Detect which cell encompasses the target text, then output its [X, Y] center coordinate. 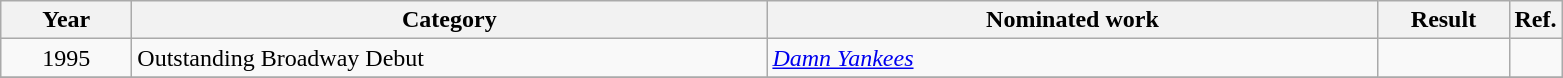
Damn Yankees [1072, 58]
Result [1444, 20]
1995 [66, 58]
Nominated work [1072, 20]
Year [66, 20]
Ref. [1536, 20]
Outstanding Broadway Debut [450, 58]
Category [450, 20]
